Output the (x, y) coordinate of the center of the cell containing the given text.  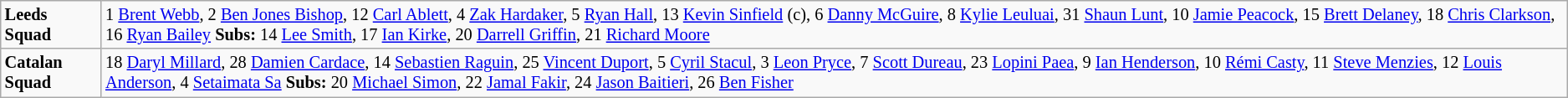
Leeds Squad (51, 24)
Catalan Squad (51, 73)
